Scan for the cell matching the given text and deliver its [x, y] coordinate at center. 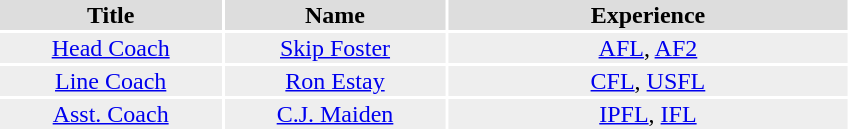
C.J. Maiden [334, 114]
Skip Foster [334, 48]
CFL, USFL [648, 81]
Ron Estay [334, 81]
Head Coach [110, 48]
Title [110, 15]
Experience [648, 15]
IPFL, IFL [648, 114]
AFL, AF2 [648, 48]
Asst. Coach [110, 114]
Line Coach [110, 81]
Name [334, 15]
